Identify which cell holds the provided text, then report its (x, y) central coordinate. 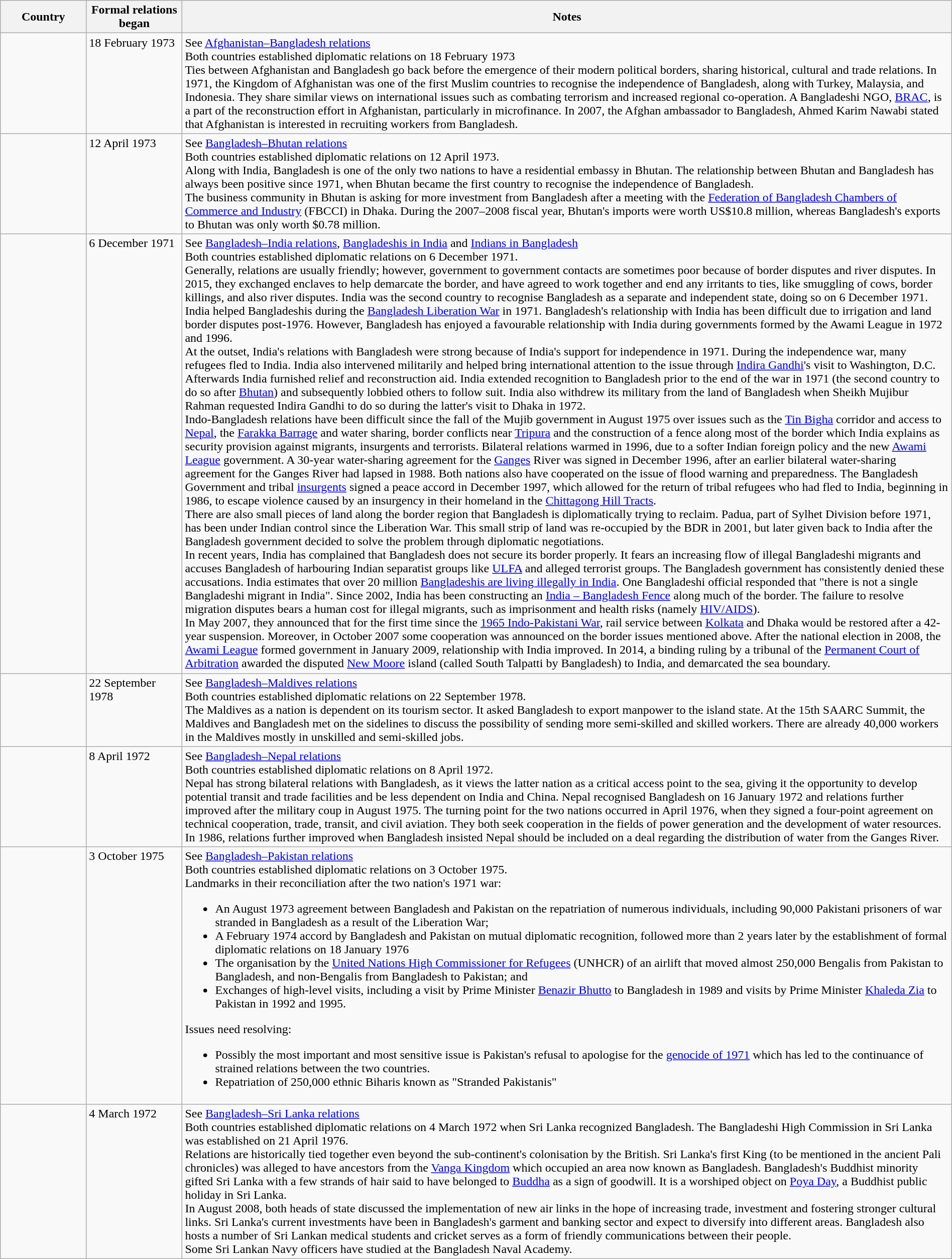
8 April 1972 (135, 797)
Formal relations began (135, 17)
4 March 1972 (135, 1181)
3 October 1975 (135, 975)
18 February 1973 (135, 83)
Country (43, 17)
6 December 1971 (135, 454)
Notes (567, 17)
22 September 1978 (135, 710)
12 April 1973 (135, 184)
